Extract the [x, y] coordinate from the center of the cell holding the provided text.  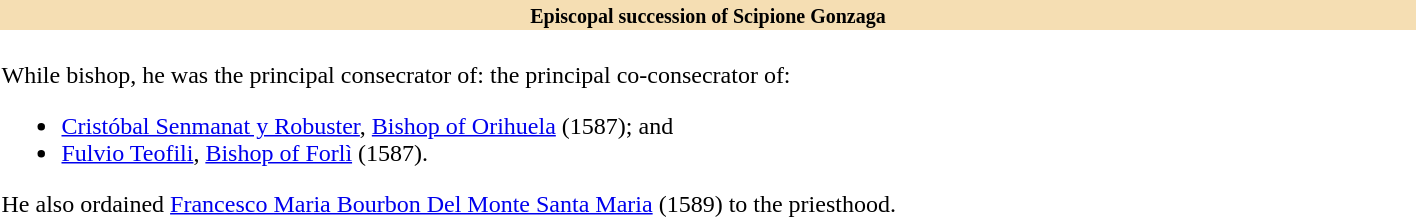
Episcopal succession of Scipione Gonzaga [708, 15]
